Output the (X, Y) coordinate of the center of the cell containing the given text.  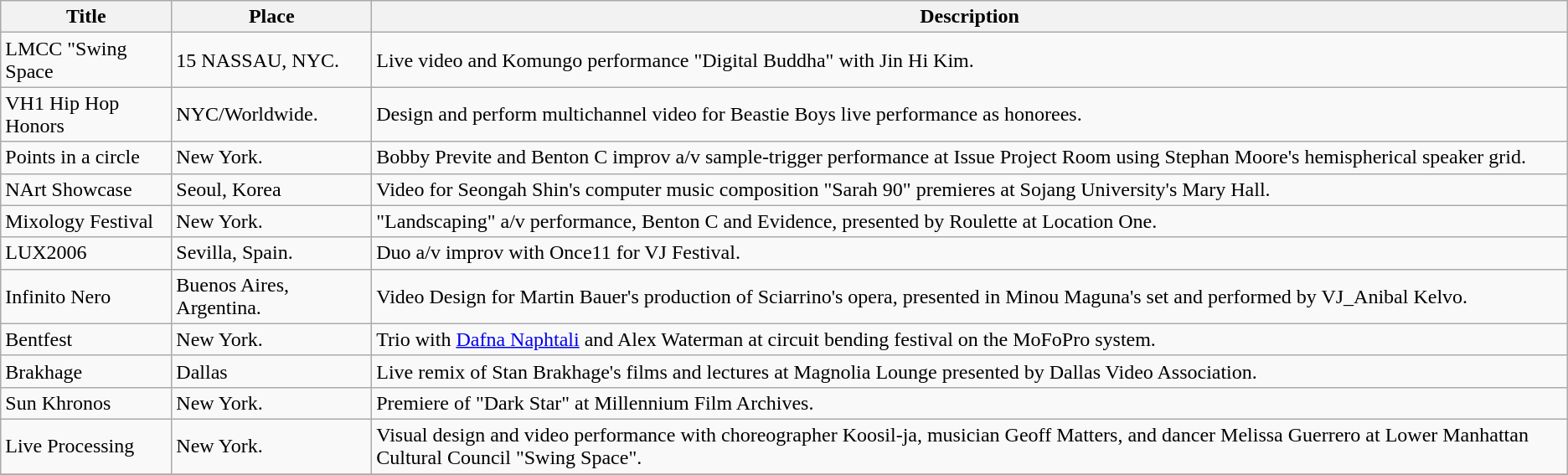
15 NASSAU, NYC. (271, 60)
Buenos Aires, Argentina. (271, 297)
NYC/Worldwide. (271, 114)
LUX2006 (86, 253)
Video for Seongah Shin's computer music composition "Sarah 90" premieres at Sojang University's Mary Hall. (970, 189)
Dallas (271, 371)
"Landscaping" a/v performance, Benton C and Evidence, presented by Roulette at Location One. (970, 221)
Points in a circle (86, 157)
Mixology Festival (86, 221)
Live remix of Stan Brakhage's films and lectures at Magnolia Lounge presented by Dallas Video Association. (970, 371)
Video Design for Martin Bauer's production of Sciarrino's opera, presented in Minou Maguna's set and performed by VJ_Anibal Kelvo. (970, 297)
Sun Khronos (86, 403)
Seoul, Korea (271, 189)
Design and perform multichannel video for Beastie Boys live performance as honorees. (970, 114)
Title (86, 17)
LMCC "Swing Space (86, 60)
Duo a/v improv with Once11 for VJ Festival. (970, 253)
Bobby Previte and Benton C improv a/v sample-trigger performance at Issue Project Room using Stephan Moore's hemispherical speaker grid. (970, 157)
NArt Showcase (86, 189)
Brakhage (86, 371)
Live Processing (86, 446)
VH1 Hip Hop Honors (86, 114)
Bentfest (86, 339)
Premiere of "Dark Star" at Millennium Film Archives. (970, 403)
Trio with Dafna Naphtali and Alex Waterman at circuit bending festival on the MoFoPro system. (970, 339)
Live video and Komungo performance "Digital Buddha" with Jin Hi Kim. (970, 60)
Sevilla, Spain. (271, 253)
Place (271, 17)
Infinito Nero (86, 297)
Description (970, 17)
